Locate the cell with the specified text and output its (x, y) center coordinate. 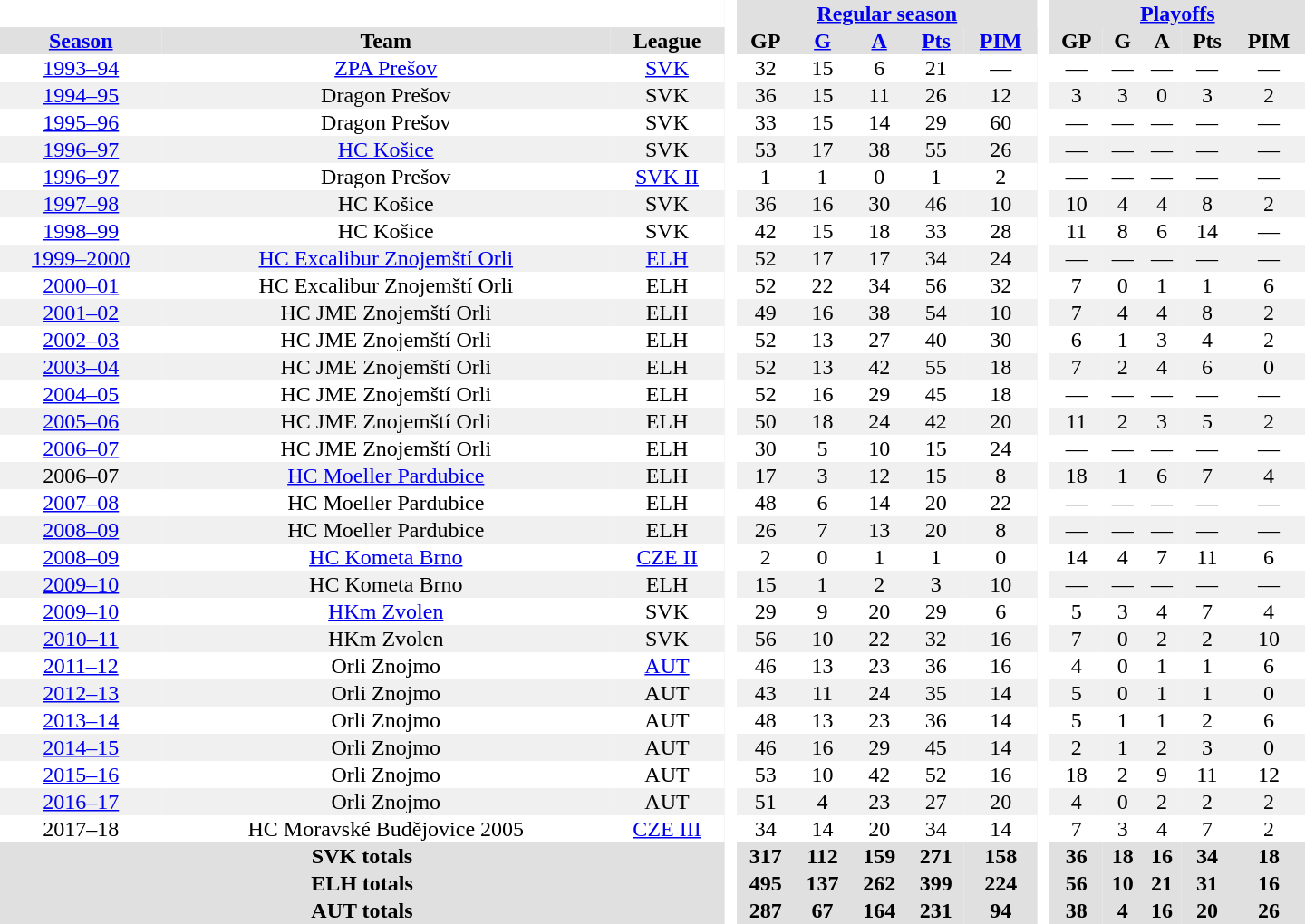
31 (1207, 883)
2004–05 (81, 394)
2003–04 (81, 367)
112 (823, 856)
AUT totals (362, 910)
2016–17 (81, 802)
2017–18 (81, 829)
2005–06 (81, 421)
Season (81, 41)
317 (765, 856)
2012–13 (81, 693)
1998–99 (81, 231)
60 (1000, 122)
1993–94 (81, 68)
CZE II (667, 557)
Team (386, 41)
287 (765, 910)
2010–11 (81, 639)
2015–16 (81, 775)
35 (937, 693)
159 (879, 856)
231 (937, 910)
SVK totals (362, 856)
224 (1000, 883)
49 (765, 313)
2013–14 (81, 720)
51 (765, 802)
1999–2000 (81, 258)
ZPA Prešov (386, 68)
2014–15 (81, 747)
2001–02 (81, 313)
SVK II (667, 177)
Playoffs (1178, 14)
399 (937, 883)
40 (937, 340)
2007–08 (81, 503)
League (667, 41)
164 (879, 910)
2000–01 (81, 285)
495 (765, 883)
43 (765, 693)
1997–98 (81, 204)
94 (1000, 910)
67 (823, 910)
54 (937, 313)
2002–03 (81, 340)
HC Moravské Budějovice 2005 (386, 829)
271 (937, 856)
137 (823, 883)
158 (1000, 856)
262 (879, 883)
1995–96 (81, 122)
Regular season (886, 14)
50 (765, 421)
1994–95 (81, 95)
2011–12 (81, 666)
28 (1000, 231)
ELH totals (362, 883)
CZE III (667, 829)
